Provide the [X, Y] coordinate of the cell's center where the given text is located.  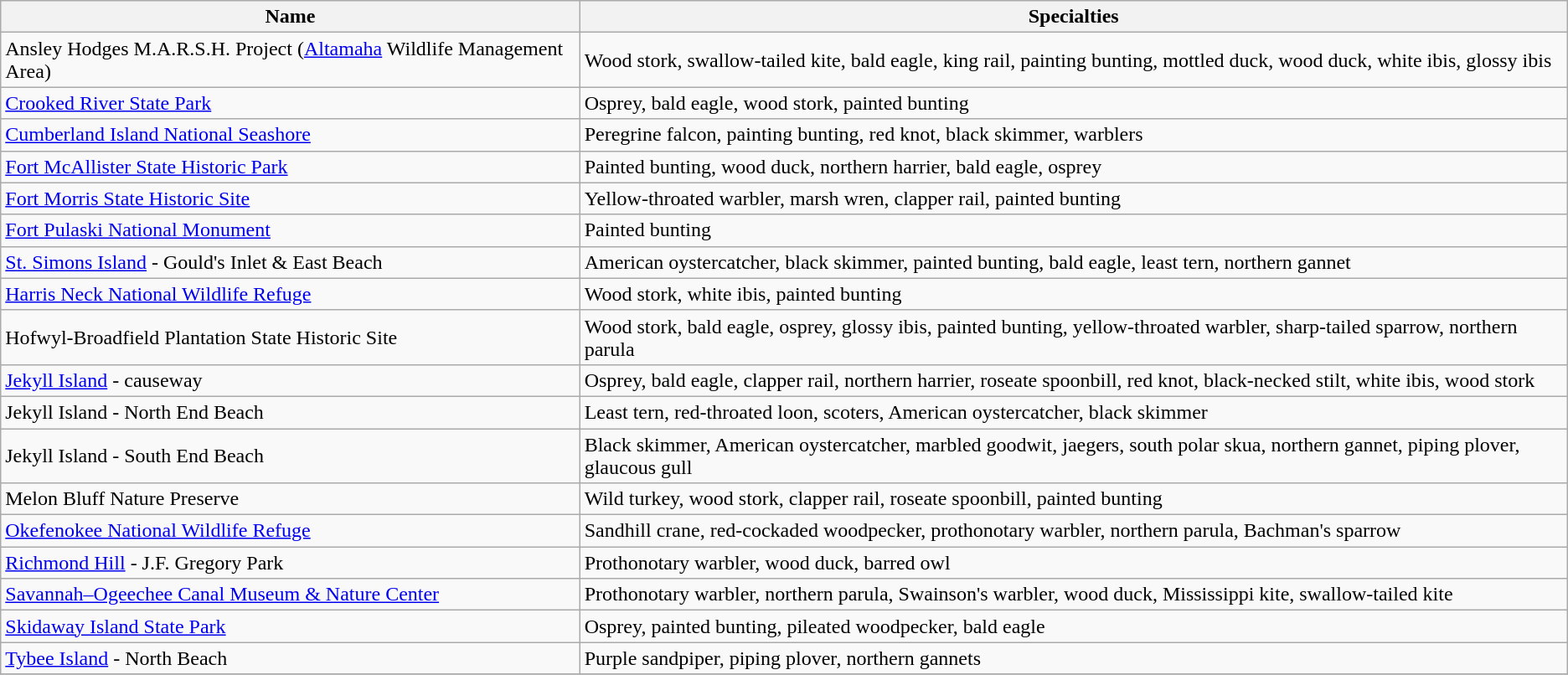
Melon Bluff Nature Preserve [290, 499]
St. Simons Island - Gould's Inlet & East Beach [290, 262]
Osprey, painted bunting, pileated woodpecker, bald eagle [1074, 626]
Savannah–Ogeechee Canal Museum & Nature Center [290, 595]
Osprey, bald eagle, wood stork, painted bunting [1074, 103]
Harris Neck National Wildlife Refuge [290, 294]
Sandhill crane, red-cockaded woodpecker, prothonotary warbler, northern parula, Bachman's sparrow [1074, 531]
Jekyll Island - North End Beach [290, 412]
Name [290, 17]
Wild turkey, wood stork, clapper rail, roseate spoonbill, painted bunting [1074, 499]
Painted bunting [1074, 230]
Fort Pulaski National Monument [290, 230]
Cumberland Island National Seashore [290, 135]
Black skimmer, American oystercatcher, marbled goodwit, jaegers, south polar skua, northern gannet, piping plover, glaucous gull [1074, 456]
Painted bunting, wood duck, northern harrier, bald eagle, osprey [1074, 167]
Prothonotary warbler, wood duck, barred owl [1074, 563]
Purple sandpiper, piping plover, northern gannets [1074, 658]
Wood stork, bald eagle, osprey, glossy ibis, painted bunting, yellow-throated warbler, sharp-tailed sparrow, northern parula [1074, 337]
Fort McAllister State Historic Park [290, 167]
Specialties [1074, 17]
Wood stork, swallow-tailed kite, bald eagle, king rail, painting bunting, mottled duck, wood duck, white ibis, glossy ibis [1074, 60]
Skidaway Island State Park [290, 626]
Wood stork, white ibis, painted bunting [1074, 294]
Osprey, bald eagle, clapper rail, northern harrier, roseate spoonbill, red knot, black-necked stilt, white ibis, wood stork [1074, 380]
Jekyll Island - South End Beach [290, 456]
Richmond Hill - J.F. Gregory Park [290, 563]
American oystercatcher, black skimmer, painted bunting, bald eagle, least tern, northern gannet [1074, 262]
Yellow-throated warbler, marsh wren, clapper rail, painted bunting [1074, 198]
Ansley Hodges M.A.R.S.H. Project (Altamaha Wildlife Management Area) [290, 60]
Least tern, red-throated loon, scoters, American oystercatcher, black skimmer [1074, 412]
Jekyll Island - causeway [290, 380]
Prothonotary warbler, northern parula, Swainson's warbler, wood duck, Mississippi kite, swallow-tailed kite [1074, 595]
Hofwyl-Broadfield Plantation State Historic Site [290, 337]
Fort Morris State Historic Site [290, 198]
Crooked River State Park [290, 103]
Okefenokee National Wildlife Refuge [290, 531]
Peregrine falcon, painting bunting, red knot, black skimmer, warblers [1074, 135]
Tybee Island - North Beach [290, 658]
